Find where the given text appears and provide that cell's center as (X, Y) coordinate. 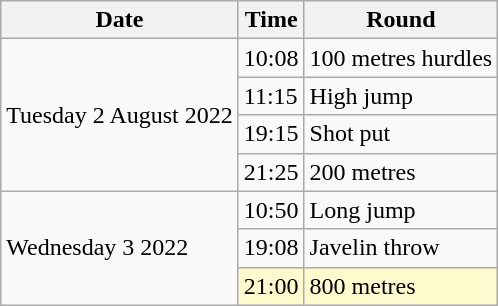
10:08 (271, 58)
21:00 (271, 286)
800 metres (401, 286)
Date (120, 20)
100 metres hurdles (401, 58)
Wednesday 3 2022 (120, 248)
10:50 (271, 210)
Time (271, 20)
High jump (401, 96)
Tuesday 2 August 2022 (120, 115)
11:15 (271, 96)
Round (401, 20)
19:15 (271, 134)
Long jump (401, 210)
Shot put (401, 134)
21:25 (271, 172)
19:08 (271, 248)
200 metres (401, 172)
Javelin throw (401, 248)
